Search for the cell housing the specified text and yield its (x, y) center coordinate. 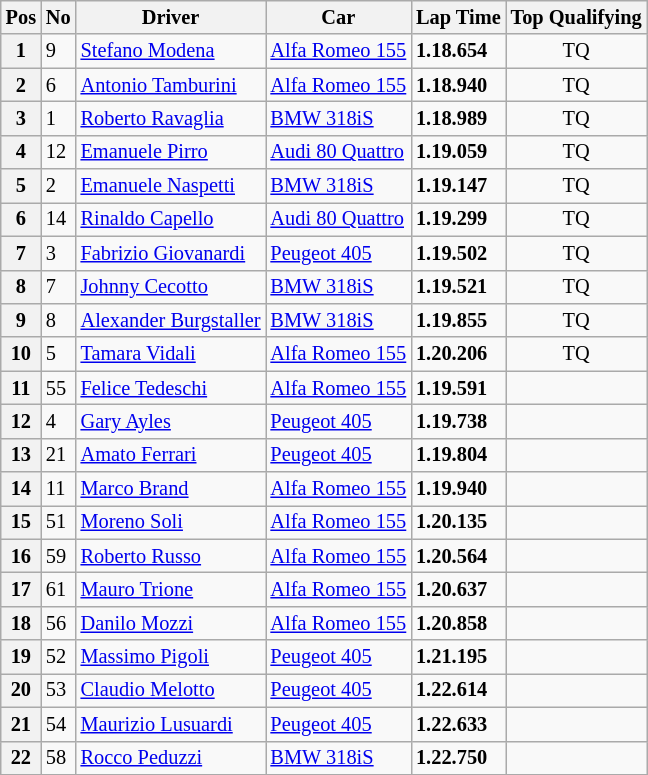
52 (58, 657)
13 (21, 455)
Car (339, 17)
Marco Brand (171, 489)
1.18.654 (458, 51)
Danilo Mozzi (171, 623)
Driver (171, 17)
1.19.855 (458, 320)
Fabrizio Giovanardi (171, 253)
1.19.804 (458, 455)
1.20.858 (458, 623)
1.19.738 (458, 421)
1.22.750 (458, 758)
17 (21, 589)
15 (21, 522)
1.22.633 (458, 724)
Emanuele Pirro (171, 152)
1.19.940 (458, 489)
Rocco Peduzzi (171, 758)
1.22.614 (458, 690)
55 (58, 388)
Stefano Modena (171, 51)
Tamara Vidali (171, 354)
54 (58, 724)
Moreno Soli (171, 522)
61 (58, 589)
18 (21, 623)
Johnny Cecotto (171, 287)
1.19.502 (458, 253)
1.19.147 (458, 186)
Emanuele Naspetti (171, 186)
Mauro Trione (171, 589)
Rinaldo Capello (171, 219)
Top Qualifying (576, 17)
Alexander Burgstaller (171, 320)
1.18.989 (458, 118)
1.20.206 (458, 354)
Roberto Russo (171, 556)
22 (21, 758)
Amato Ferrari (171, 455)
16 (21, 556)
1.21.195 (458, 657)
1.19.059 (458, 152)
1.20.564 (458, 556)
1.19.591 (458, 388)
53 (58, 690)
Lap Time (458, 17)
No (58, 17)
59 (58, 556)
58 (58, 758)
Felice Tedeschi (171, 388)
10 (21, 354)
1.18.940 (458, 85)
1.19.521 (458, 287)
1.19.299 (458, 219)
19 (21, 657)
Massimo Pigoli (171, 657)
Maurizio Lusuardi (171, 724)
20 (21, 690)
1.20.637 (458, 589)
Gary Ayles (171, 421)
56 (58, 623)
51 (58, 522)
Pos (21, 17)
1.20.135 (458, 522)
Roberto Ravaglia (171, 118)
Claudio Melotto (171, 690)
Antonio Tamburini (171, 85)
